From the cell containing the given text, extract its center point as [X, Y] coordinate. 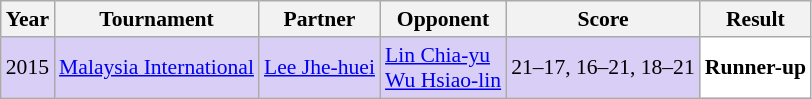
Lee Jhe-huei [320, 68]
Malaysia International [156, 68]
Partner [320, 19]
Year [28, 19]
Lin Chia-yu Wu Hsiao-lin [443, 68]
Opponent [443, 19]
21–17, 16–21, 18–21 [603, 68]
2015 [28, 68]
Runner-up [756, 68]
Tournament [156, 19]
Result [756, 19]
Score [603, 19]
